Extract the (x, y) coordinate from the center of the cell holding the provided text.  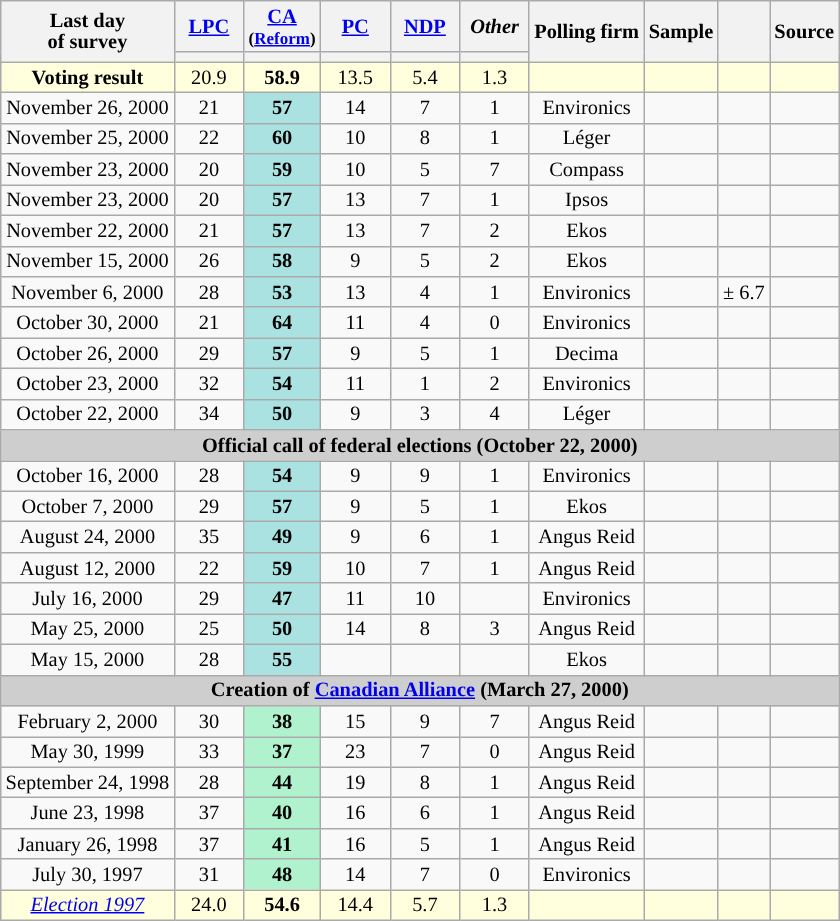
14.4 (355, 904)
55 (282, 660)
Compass (586, 170)
64 (282, 322)
5.4 (425, 78)
November 25, 2000 (88, 138)
44 (282, 782)
May 15, 2000 (88, 660)
Polling firm (586, 30)
54.6 (282, 904)
September 24, 1998 (88, 782)
Sample (681, 30)
Creation of Canadian Alliance (March 27, 2000) (420, 690)
19 (355, 782)
20.9 (209, 78)
60 (282, 138)
15 (355, 720)
38 (282, 720)
February 2, 2000 (88, 720)
30 (209, 720)
Last day of survey (88, 30)
31 (209, 874)
May 25, 2000 (88, 628)
23 (355, 752)
26 (209, 262)
41 (282, 844)
May 30, 1999 (88, 752)
Ipsos (586, 200)
November 22, 2000 (88, 230)
58.9 (282, 78)
August 12, 2000 (88, 568)
October 30, 2000 (88, 322)
June 23, 1998 (88, 812)
49 (282, 538)
Decima (586, 354)
August 24, 2000 (88, 538)
October 26, 2000 (88, 354)
25 (209, 628)
Official call of federal elections (October 22, 2000) (420, 446)
47 (282, 598)
32 (209, 384)
July 16, 2000 (88, 598)
± 6.7 (744, 292)
January 26, 1998 (88, 844)
13.5 (355, 78)
40 (282, 812)
NDP (425, 26)
LPC (209, 26)
58 (282, 262)
34 (209, 414)
October 16, 2000 (88, 476)
Source (804, 30)
November 15, 2000 (88, 262)
PC (355, 26)
24.0 (209, 904)
33 (209, 752)
October 23, 2000 (88, 384)
53 (282, 292)
48 (282, 874)
Other (495, 26)
November 6, 2000 (88, 292)
July 30, 1997 (88, 874)
35 (209, 538)
5.7 (425, 904)
October 7, 2000 (88, 506)
Voting result (88, 78)
November 26, 2000 (88, 108)
Election 1997 (88, 904)
October 22, 2000 (88, 414)
CA (Reform) (282, 26)
